Return (x, y) of the center of cell containing provided text 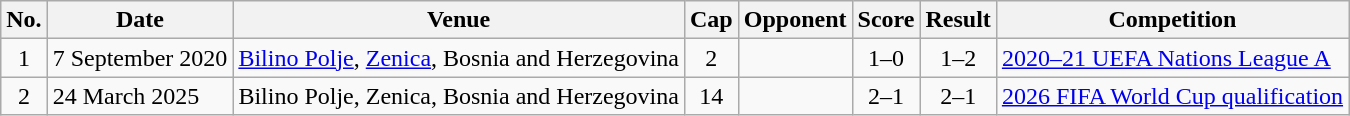
Competition (1172, 20)
14 (711, 96)
Score (886, 20)
1–2 (958, 58)
2020–21 UEFA Nations League A (1172, 58)
Result (958, 20)
1 (24, 58)
1–0 (886, 58)
Date (140, 20)
Opponent (795, 20)
Cap (711, 20)
2026 FIFA World Cup qualification (1172, 96)
Venue (459, 20)
24 March 2025 (140, 96)
No. (24, 20)
7 September 2020 (140, 58)
